Return the (X, Y) coordinate for the center point of the cell that contains the specified text.  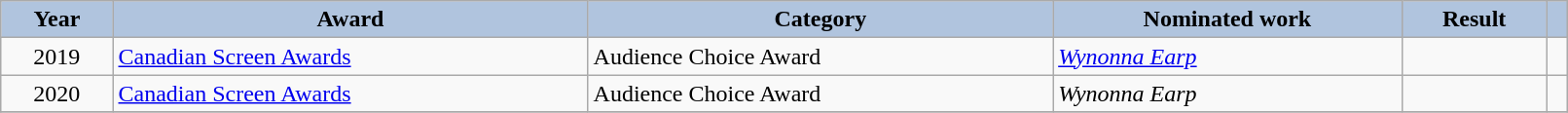
2019 (56, 56)
Result (1474, 19)
Award (350, 19)
Year (56, 19)
2020 (56, 94)
Nominated work (1227, 19)
Category (820, 19)
